Capture the cell that displays the provided text and extract its [X, Y] central coordinate. 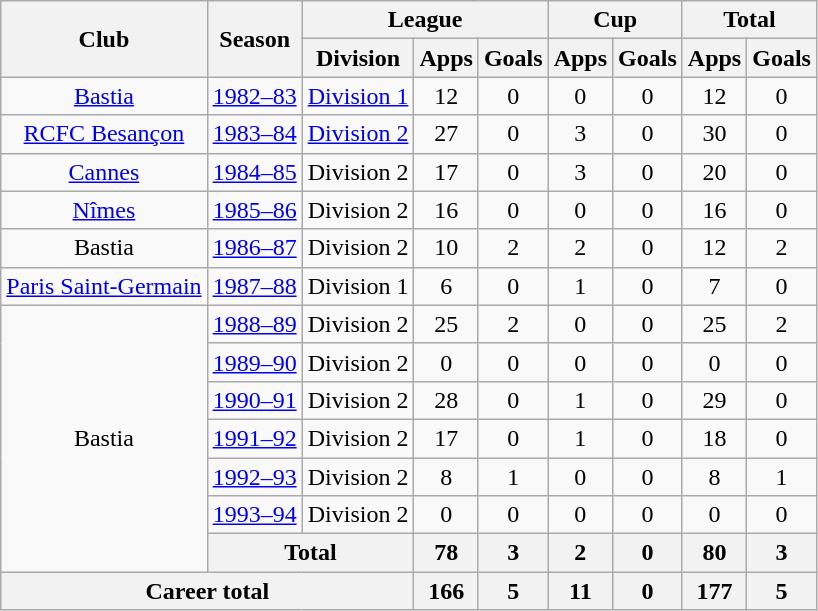
27 [446, 134]
RCFC Besançon [104, 134]
1989–90 [254, 362]
177 [714, 591]
1986–87 [254, 248]
18 [714, 438]
Club [104, 39]
80 [714, 553]
Paris Saint-Germain [104, 286]
166 [446, 591]
1985–86 [254, 210]
30 [714, 134]
League [425, 20]
10 [446, 248]
1984–85 [254, 172]
Division [358, 58]
Season [254, 39]
1991–92 [254, 438]
1987–88 [254, 286]
1990–91 [254, 400]
1982–83 [254, 96]
Career total [208, 591]
Cup [615, 20]
1993–94 [254, 515]
78 [446, 553]
1992–93 [254, 477]
1983–84 [254, 134]
20 [714, 172]
6 [446, 286]
7 [714, 286]
Nîmes [104, 210]
11 [580, 591]
28 [446, 400]
1988–89 [254, 324]
Cannes [104, 172]
29 [714, 400]
